Provide the (x, y) coordinate of the cell's center where the given text is located.  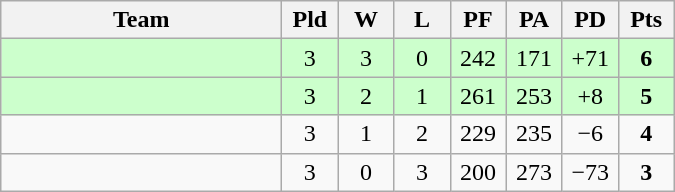
W (366, 20)
PD (590, 20)
PA (534, 20)
242 (478, 58)
4 (646, 134)
PF (478, 20)
171 (534, 58)
235 (534, 134)
+8 (590, 96)
253 (534, 96)
+71 (590, 58)
200 (478, 172)
261 (478, 96)
−6 (590, 134)
L (422, 20)
273 (534, 172)
Pld (310, 20)
Team (142, 20)
229 (478, 134)
−73 (590, 172)
6 (646, 58)
5 (646, 96)
Pts (646, 20)
